For the text-containing cell, return its midpoint in [x, y] coordinate format. 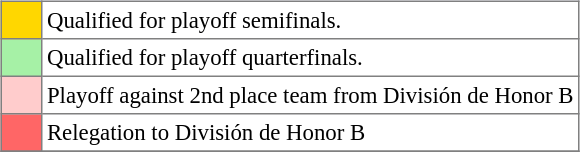
Qualified for playoff quarterfinals. [310, 58]
Qualified for playoff semifinals. [310, 20]
Playoff against 2nd place team from División de Honor B [310, 95]
Relegation to División de Honor B [310, 133]
